From the cell containing the given text, extract its center point as (x, y) coordinate. 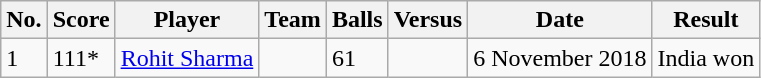
Rohit Sharma (187, 58)
Score (81, 20)
Date (560, 20)
1 (24, 58)
Team (293, 20)
Result (706, 20)
India won (706, 58)
Player (187, 20)
111* (81, 58)
6 November 2018 (560, 58)
No. (24, 20)
61 (357, 58)
Balls (357, 20)
Versus (428, 20)
